Pinpoint the cell where the given text exists, returning its [x, y] midpoint coordinate. 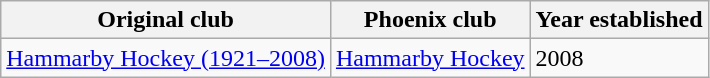
Original club [166, 20]
Year established [619, 20]
2008 [619, 58]
Hammarby Hockey [430, 58]
Hammarby Hockey (1921–2008) [166, 58]
Phoenix club [430, 20]
